Find where the given text appears and provide that cell's center as (x, y) coordinate. 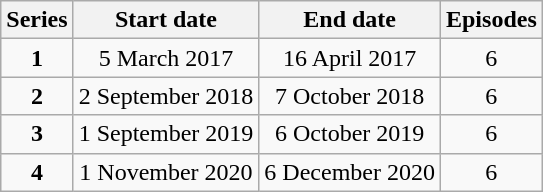
2 (37, 96)
16 April 2017 (350, 58)
5 March 2017 (166, 58)
1 September 2019 (166, 134)
End date (350, 20)
6 December 2020 (350, 172)
6 October 2019 (350, 134)
Series (37, 20)
3 (37, 134)
2 September 2018 (166, 96)
7 October 2018 (350, 96)
1 November 2020 (166, 172)
1 (37, 58)
4 (37, 172)
Start date (166, 20)
Episodes (491, 20)
